Determine the (x, y) coordinate at the center of the cell enclosing the given text.  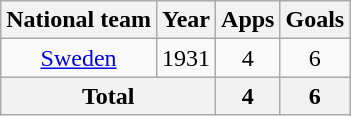
National team (79, 20)
Total (108, 96)
Apps (248, 20)
Sweden (79, 58)
Goals (315, 20)
Year (186, 20)
1931 (186, 58)
